Find where the given text appears and provide that cell's center as [X, Y] coordinate. 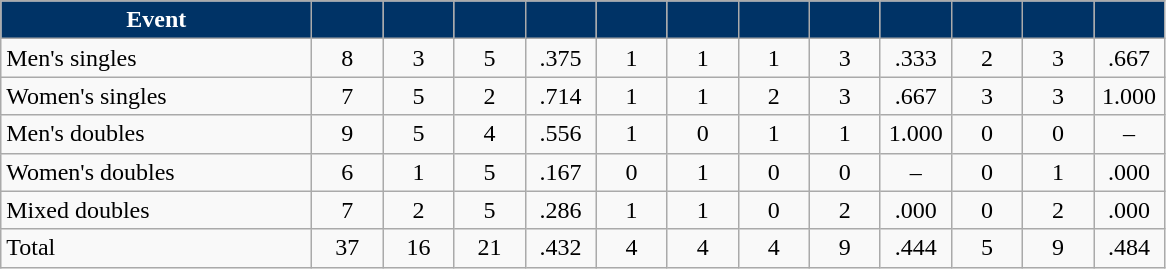
.375 [560, 58]
.484 [1130, 248]
.714 [560, 96]
.167 [560, 172]
.286 [560, 210]
Women's singles [156, 96]
Women's doubles [156, 172]
16 [418, 248]
Mixed doubles [156, 210]
Event [156, 20]
Men's doubles [156, 134]
21 [490, 248]
.333 [916, 58]
6 [348, 172]
37 [348, 248]
Total [156, 248]
8 [348, 58]
Men's singles [156, 58]
.444 [916, 248]
.556 [560, 134]
.432 [560, 248]
